Determine the (X, Y) coordinate at the center of the cell enclosing the given text.  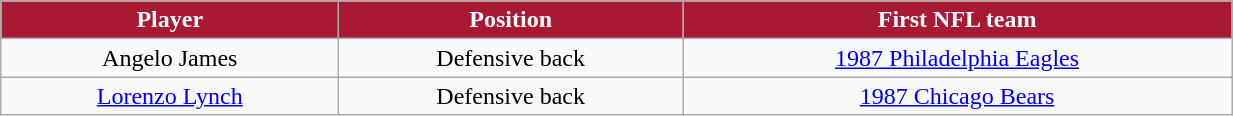
Player (170, 20)
Lorenzo Lynch (170, 96)
Position (511, 20)
1987 Chicago Bears (958, 96)
Angelo James (170, 58)
1987 Philadelphia Eagles (958, 58)
First NFL team (958, 20)
